Search for the cell housing the specified text and yield its (x, y) center coordinate. 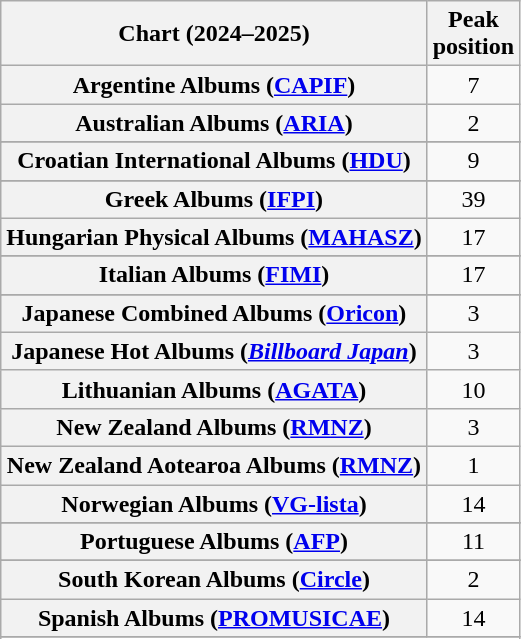
Peakposition (473, 34)
New Zealand Aotearoa Albums (RMNZ) (214, 465)
10 (473, 389)
Japanese Combined Albums (Oricon) (214, 313)
39 (473, 199)
1 (473, 465)
Spanish Albums (PROMUSICAE) (214, 618)
Lithuanian Albums (AGATA) (214, 389)
South Korean Albums (Circle) (214, 580)
Italian Albums (FIMI) (214, 275)
9 (473, 161)
Portuguese Albums (AFP) (214, 542)
New Zealand Albums (RMNZ) (214, 427)
Croatian International Albums (HDU) (214, 161)
Hungarian Physical Albums (MAHASZ) (214, 237)
Japanese Hot Albums (Billboard Japan) (214, 351)
Norwegian Albums (VG-lista) (214, 503)
Greek Albums (IFPI) (214, 199)
Australian Albums (ARIA) (214, 123)
Chart (2024–2025) (214, 34)
7 (473, 85)
11 (473, 542)
Argentine Albums (CAPIF) (214, 85)
